Determine the (x, y) coordinate at the center of the cell enclosing the given text.  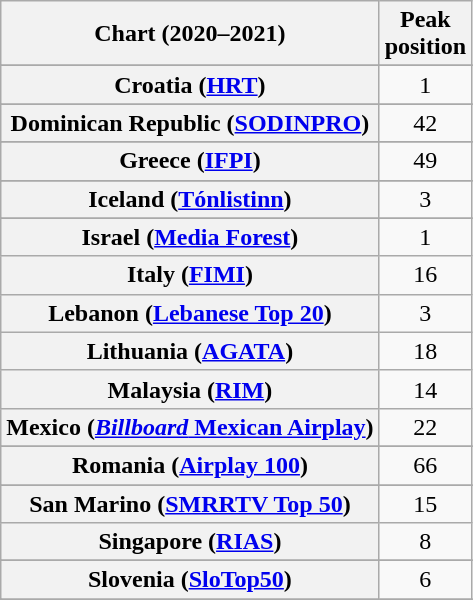
22 (425, 427)
Peakposition (425, 34)
Dominican Republic (SODINPRO) (190, 123)
Mexico (Billboard Mexican Airplay) (190, 427)
Romania (Airplay 100) (190, 465)
6 (425, 580)
Greece (IFPI) (190, 161)
Italy (FIMI) (190, 275)
16 (425, 275)
Lebanon (Lebanese Top 20) (190, 313)
66 (425, 465)
Iceland (Tónlistinn) (190, 199)
Slovenia (SloTop50) (190, 580)
18 (425, 351)
San Marino (SMRRTV Top 50) (190, 503)
Chart (2020–2021) (190, 34)
Croatia (HRT) (190, 85)
15 (425, 503)
Israel (Media Forest) (190, 237)
14 (425, 389)
Singapore (RIAS) (190, 542)
49 (425, 161)
42 (425, 123)
8 (425, 542)
Malaysia (RIM) (190, 389)
Lithuania (AGATA) (190, 351)
